Output the [X, Y] coordinate of the center of the cell containing the given text.  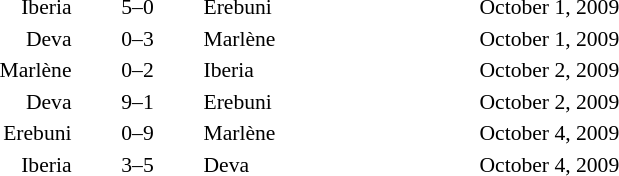
0–2 [138, 70]
Iberia [338, 70]
0–3 [138, 38]
0–9 [138, 133]
Erebuni [338, 102]
9–1 [138, 102]
